Provide the (x, y) coordinate of the cell's center where the given text is located.  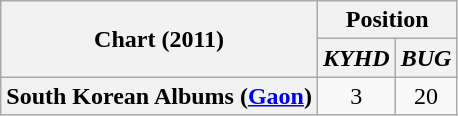
3 (356, 96)
Chart (2011) (160, 39)
KYHD (356, 58)
South Korean Albums (Gaon) (160, 96)
BUG (426, 58)
Position (386, 20)
20 (426, 96)
